Determine the (x, y) coordinate at the center of the cell enclosing the given text.  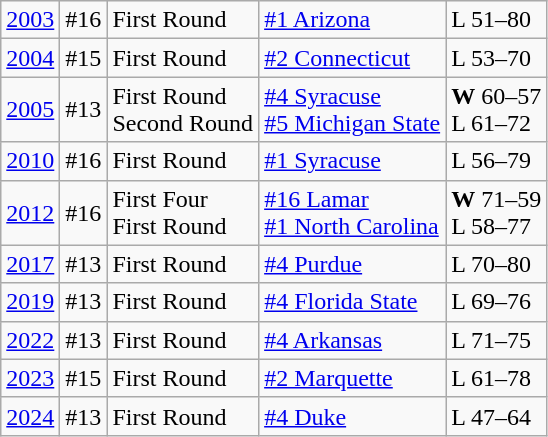
First RoundSecond Round (183, 110)
#4 Purdue (352, 264)
#2 Connecticut (352, 58)
#4 Arkansas (352, 340)
L 47–64 (496, 416)
2005 (30, 110)
2023 (30, 378)
#16 Lamar#1 North Carolina (352, 212)
W 71–59L 58–77 (496, 212)
2019 (30, 302)
L 51–80 (496, 20)
First FourFirst Round (183, 212)
2024 (30, 416)
#1 Arizona (352, 20)
L 70–80 (496, 264)
#1 Syracuse (352, 161)
#2 Marquette (352, 378)
2017 (30, 264)
2010 (30, 161)
2003 (30, 20)
#4 Syracuse#5 Michigan State (352, 110)
2022 (30, 340)
2012 (30, 212)
L 61–78 (496, 378)
2004 (30, 58)
L 69–76 (496, 302)
L 56–79 (496, 161)
L 53–70 (496, 58)
#4 Duke (352, 416)
W 60–57 L 61–72 (496, 110)
#4 Florida State (352, 302)
L 71–75 (496, 340)
